Return (X, Y) of the center of cell containing provided text 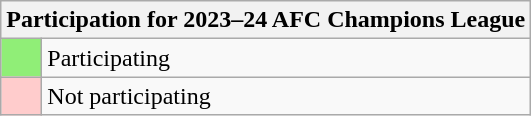
Not participating (286, 96)
Participation for 2023–24 AFC Champions League (266, 20)
Participating (286, 58)
